Return the [X, Y] coordinate for the center point of the cell that contains the specified text.  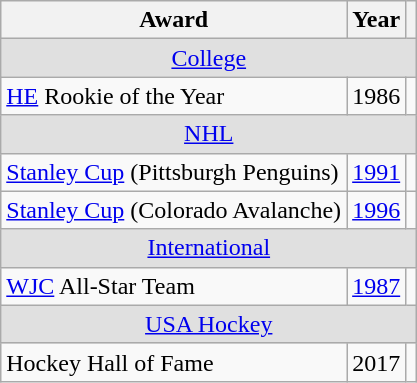
1987 [376, 286]
1996 [376, 210]
NHL [209, 134]
International [209, 248]
Year [376, 20]
Stanley Cup (Pittsburgh Penguins) [174, 172]
2017 [376, 362]
College [209, 58]
Hockey Hall of Fame [174, 362]
USA Hockey [209, 324]
WJC All-Star Team [174, 286]
Award [174, 20]
1991 [376, 172]
HE Rookie of the Year [174, 96]
1986 [376, 96]
Stanley Cup (Colorado Avalanche) [174, 210]
